Pinpoint the cell where the given text exists, returning its (x, y) midpoint coordinate. 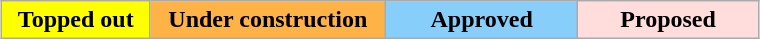
Proposed (668, 20)
Approved (482, 20)
Topped out (76, 20)
Under construction (268, 20)
